Provide the (X, Y) coordinate of the cell's center where the given text is located.  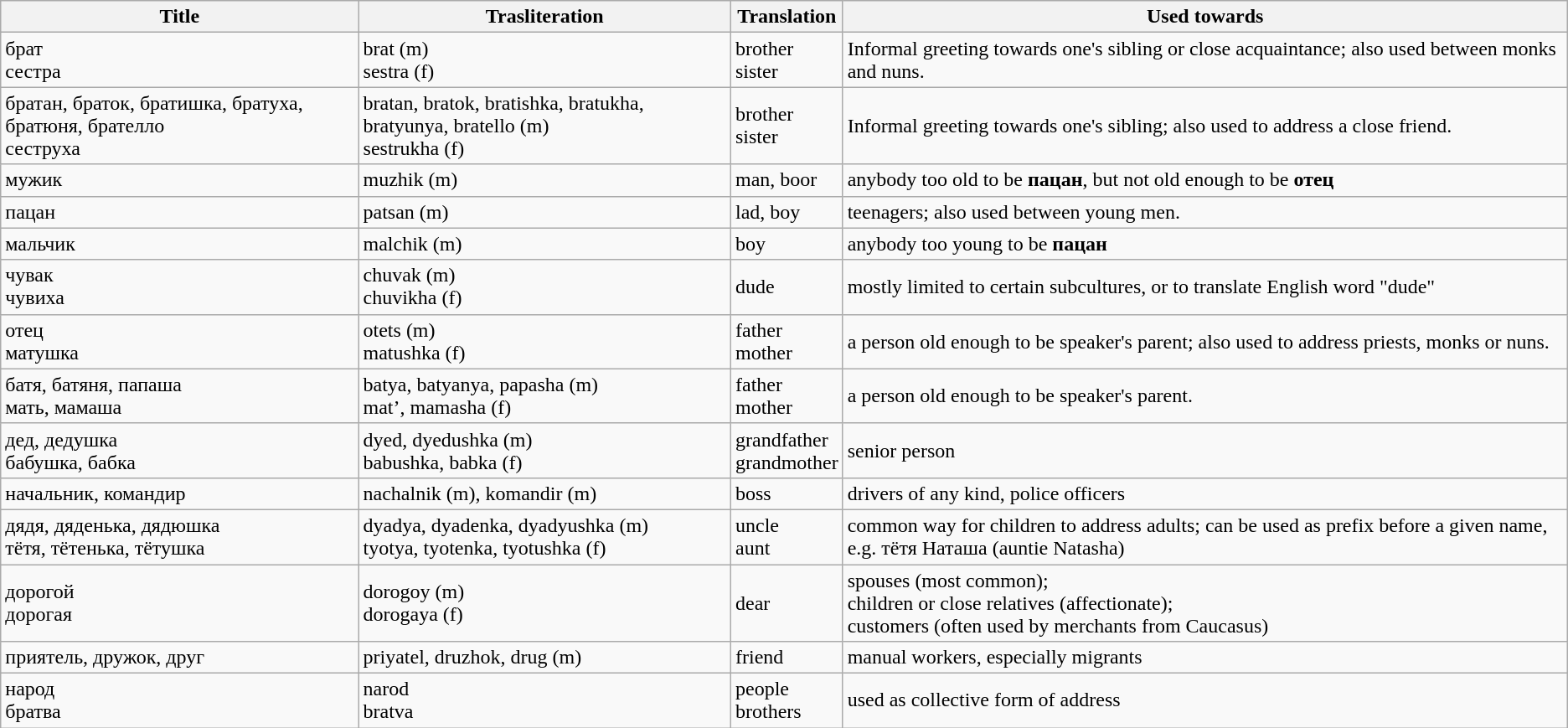
Trasliteration (544, 17)
дорогойдорогая (179, 603)
muzhik (m) (544, 180)
пацан (179, 212)
Used towards (1204, 17)
dyed, dyedushka (m)babushka, babka (f) (544, 451)
народбратва (179, 700)
a person old enough to be speaker's parent; also used to address priests, monks or nuns. (1204, 342)
drivers of any kind, police officers (1204, 493)
начальник, командир (179, 493)
bratan, bratok, bratishka, bratukha, bratyunya, bratello (m) sestrukha (f) (544, 126)
Translation (787, 17)
patsan (m) (544, 212)
мальчик (179, 244)
dude (787, 287)
чувакчувиха (179, 287)
lad, boy (787, 212)
dear (787, 603)
дед, дедушкабабушка, бабка (179, 451)
senior person (1204, 451)
teenagers; also used between young men. (1204, 212)
brat (m)sestra (f) (544, 60)
friend (787, 658)
братан, браток, братишка, братуха, братюня, брателло сеструха (179, 126)
Title (179, 17)
дядя, дяденька, дядюшкатётя, тётенька, тётушка (179, 536)
batya, batyanya, papasha (m)mat’, mamasha (f) (544, 395)
батя, батяня, папашамать, мамаша (179, 395)
anybody too old to be пацан, but not old enough to be отец (1204, 180)
Informal greeting towards one's sibling or close acquaintance; also used between monks and nuns. (1204, 60)
used as collective form of address (1204, 700)
dorogoy (m)dorogaya (f) (544, 603)
peoplebrothers (787, 700)
anybody too young to be пацан (1204, 244)
Informal greeting towards one's sibling; also used to address a close friend. (1204, 126)
priyatel, druzhok, drug (m) (544, 658)
boy (787, 244)
otets (m)matushka (f) (544, 342)
chuvak (m)chuvikha (f) (544, 287)
nachalnik (m), komandir (m) (544, 493)
dyadya, dyadenka, dyadyushka (m)tyotya, tyotenka, tyotushka (f) (544, 536)
grandfathergrandmother (787, 451)
приятель, дружок, друг (179, 658)
malchik (m) (544, 244)
мужик (179, 180)
mostly limited to certain subcultures, or to translate English word "dude" (1204, 287)
boss (787, 493)
отец матушка (179, 342)
man, boor (787, 180)
spouses (most common);children or close relatives (affectionate);customers (often used by merchants from Caucasus) (1204, 603)
narodbratva (544, 700)
manual workers, especially migrants (1204, 658)
common way for children to address adults; can be used as prefix before a given name, e.g. тётя Наташа (auntie Natasha) (1204, 536)
uncleaunt (787, 536)
a person old enough to be speaker's parent. (1204, 395)
братсестра (179, 60)
